Detect which cell encompasses the target text, then output its (x, y) center coordinate. 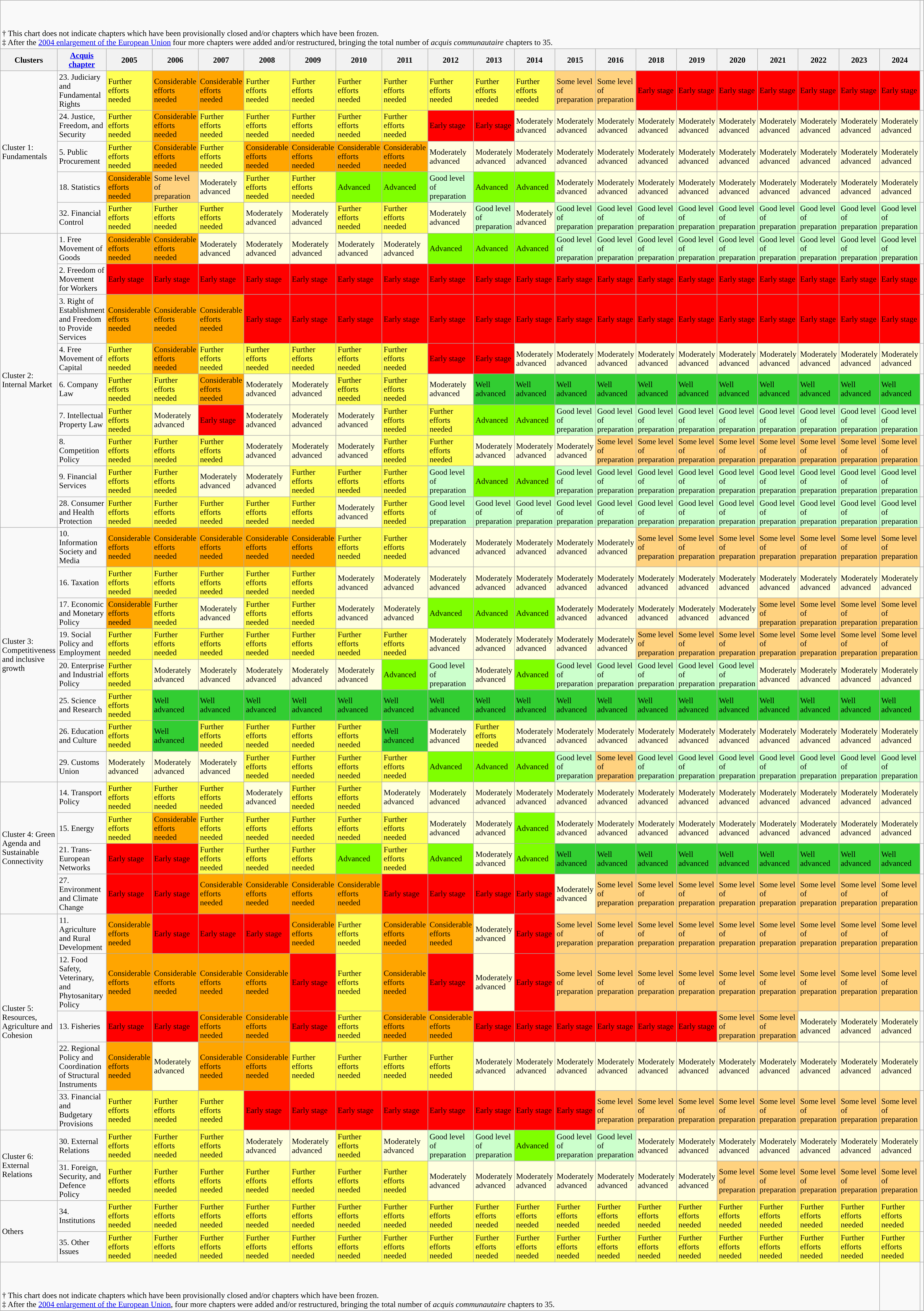
4. Free Movement of Capital (82, 358)
2019 (697, 60)
24. Justice, Freedom, and Security (82, 126)
7. Intellectual Property Law (82, 420)
2022 (819, 60)
Cluster 5: Resources, Agriculture and Cohesion (29, 1022)
33. Financial and Budgetary Provisions (82, 1110)
10. Information Society and Media (82, 547)
32. Financial Control (82, 218)
2020 (738, 60)
3. Right of Establishment and Freedom to Provide Services (82, 319)
20. Enterprise and Industrial Policy (82, 675)
35. Other Issues (82, 1247)
9. Financial Services (82, 481)
31. Foreign, Security, and Defence Policy (82, 1181)
2016 (616, 60)
2010 (359, 60)
13. Fisheries (82, 1027)
8. Competition Policy (82, 451)
21. Trans-European Networks (82, 859)
12. Food Safety, Veterinary, and Phytosanitary Policy (82, 982)
2021 (778, 60)
2015 (575, 60)
Acquis chapter (82, 60)
29. Customs Union (82, 767)
14. Transport Policy (82, 797)
19. Social Policy and Employment (82, 644)
15. Energy (82, 828)
11. Agriculture and Rural Development (82, 934)
Cluster 1: Fundamentals (29, 152)
2009 (313, 60)
Others (29, 1231)
17. Economic and Monetary Policy (82, 613)
18. Statistics (82, 187)
16. Taxation (82, 582)
27. Environment and Climate Change (82, 894)
30. External Relations (82, 1146)
2012 (451, 60)
2007 (221, 60)
Cluster 4: Green Agenda and Sustainable Connectivity (29, 848)
25. Science and Research (82, 705)
2013 (494, 60)
34. Institutions (82, 1216)
5. Public Procurement (82, 156)
2. Freedom of Movement for Workers (82, 279)
28. Consumer and Health Protection (82, 512)
2023 (859, 60)
2024 (900, 60)
26. Education and Culture (82, 736)
2006 (175, 60)
Cluster 6: External Relations (29, 1166)
1. Free Movement of Goods (82, 248)
22. Regional Policy and Coordination of Structural Instruments (82, 1066)
2005 (129, 60)
2014 (535, 60)
6. Company Law (82, 389)
2008 (267, 60)
Cluster 3: Competitiveness and inclusive growth (29, 655)
2018 (656, 60)
2011 (405, 60)
23. Judiciary and Fundamental Rights (82, 91)
Clusters (29, 60)
Cluster 2: Internal Market (29, 380)
